For the text-containing cell, return its midpoint in (X, Y) coordinate format. 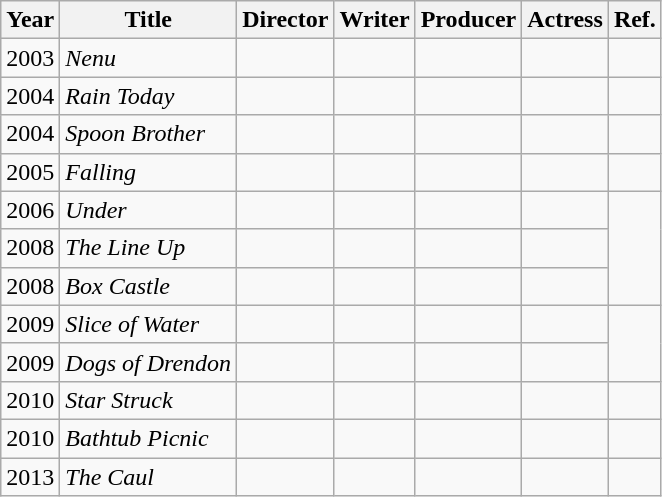
The Line Up (148, 248)
Box Castle (148, 286)
Writer (374, 20)
Director (286, 20)
Nenu (148, 58)
2013 (30, 477)
Bathtub Picnic (148, 438)
Slice of Water (148, 324)
The Caul (148, 477)
Year (30, 20)
Star Struck (148, 400)
Spoon Brother (148, 134)
2003 (30, 58)
Title (148, 20)
Falling (148, 172)
Under (148, 210)
2006 (30, 210)
2005 (30, 172)
Actress (566, 20)
Rain Today (148, 96)
Producer (468, 20)
Ref. (634, 20)
Dogs of Drendon (148, 362)
